Return the [X, Y] coordinate for the center point of the cell that contains the specified text.  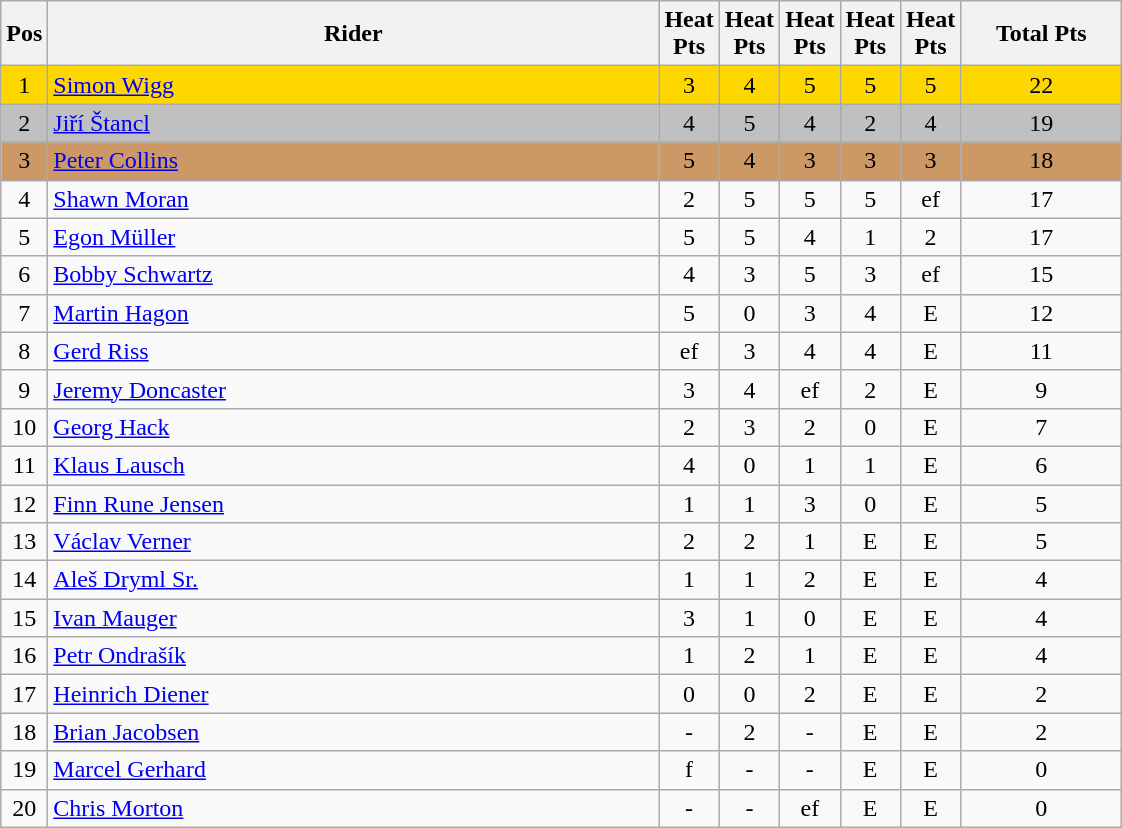
8 [24, 351]
Marcel Gerhard [354, 770]
14 [24, 580]
16 [24, 656]
Martin Hagon [354, 313]
Pos [24, 34]
Heinrich Diener [354, 694]
Jiří Štancl [354, 123]
Petr Ondrašík [354, 656]
Aleš Dryml Sr. [354, 580]
Ivan Mauger [354, 618]
Total Pts [1042, 34]
Chris Morton [354, 808]
13 [24, 542]
Peter Collins [354, 161]
Rider [354, 34]
Brian Jacobsen [354, 732]
Bobby Schwartz [354, 275]
Finn Rune Jensen [354, 503]
10 [24, 427]
Václav Verner [354, 542]
Simon Wigg [354, 85]
Klaus Lausch [354, 465]
f [689, 770]
Georg Hack [354, 427]
Gerd Riss [354, 351]
Shawn Moran [354, 199]
20 [24, 808]
Egon Müller [354, 237]
22 [1042, 85]
Jeremy Doncaster [354, 389]
